Identify which cell holds the provided text, then report its [X, Y] central coordinate. 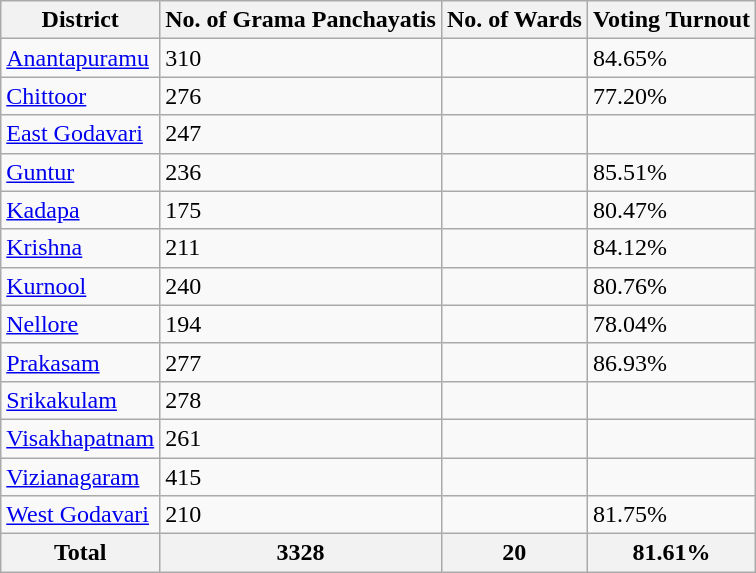
Prakasam [80, 362]
Vizianagaram [80, 477]
No. of Grama Panchayatis [301, 20]
Visakhapatnam [80, 438]
240 [301, 286]
20 [514, 553]
261 [301, 438]
Guntur [80, 172]
Total [80, 553]
Chittoor [80, 96]
No. of Wards [514, 20]
Voting Turnout [671, 20]
276 [301, 96]
District [80, 20]
277 [301, 362]
81.61% [671, 553]
80.47% [671, 210]
84.65% [671, 58]
3328 [301, 553]
310 [301, 58]
194 [301, 324]
85.51% [671, 172]
Kurnool [80, 286]
Anantapuramu [80, 58]
78.04% [671, 324]
81.75% [671, 515]
Srikakulam [80, 400]
80.76% [671, 286]
Nellore [80, 324]
247 [301, 134]
Kadapa [80, 210]
77.20% [671, 96]
415 [301, 477]
278 [301, 400]
West Godavari [80, 515]
211 [301, 248]
236 [301, 172]
175 [301, 210]
84.12% [671, 248]
East Godavari [80, 134]
Krishna [80, 248]
86.93% [671, 362]
210 [301, 515]
